Identify which cell holds the provided text, then report its [x, y] central coordinate. 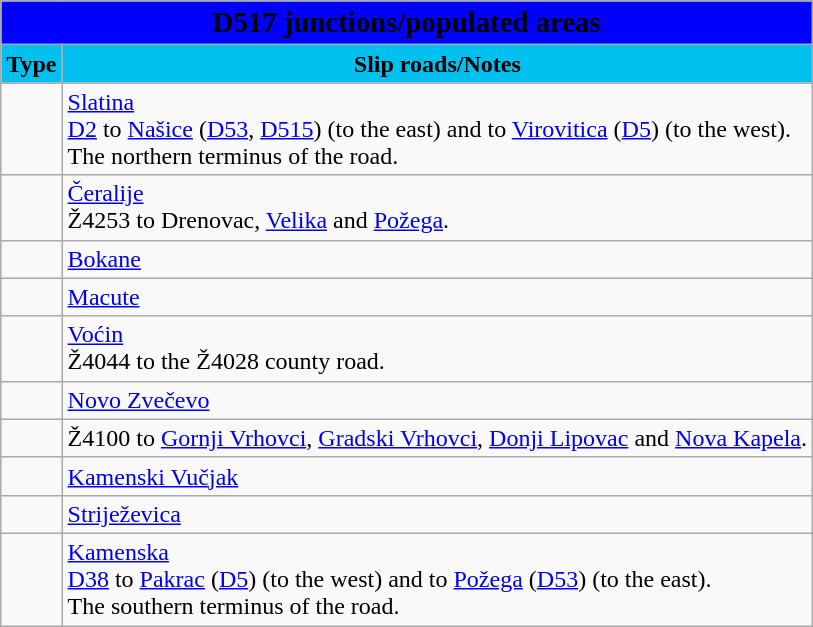
Bokane [438, 259]
Slatina D2 to Našice (D53, D515) (to the east) and to Virovitica (D5) (to the west).The northern terminus of the road. [438, 129]
ČeralijeŽ4253 to Drenovac, Velika and Požega. [438, 208]
Striježevica [438, 514]
Type [32, 64]
Macute [438, 297]
D517 junctions/populated areas [407, 23]
Novo Zvečevo [438, 400]
Kamenski Vučjak [438, 476]
VoćinŽ4044 to the Ž4028 county road. [438, 348]
Kamenska D38 to Pakrac (D5) (to the west) and to Požega (D53) (to the east).The southern terminus of the road. [438, 579]
Slip roads/Notes [438, 64]
Ž4100 to Gornji Vrhovci, Gradski Vrhovci, Donji Lipovac and Nova Kapela. [438, 438]
